Return (X, Y) of the center of cell containing provided text 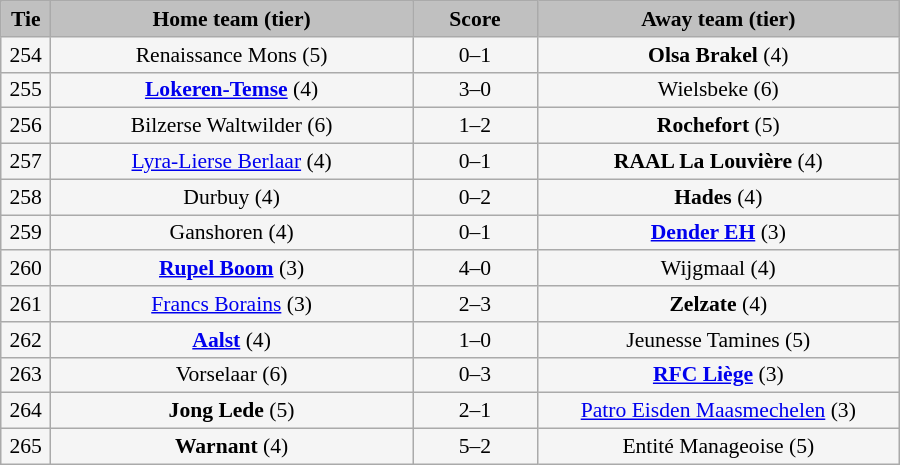
RAAL La Louvière (4) (718, 162)
263 (26, 375)
Away team (tier) (718, 19)
Ganshoren (4) (232, 233)
Hades (4) (718, 197)
Olsa Brakel (4) (718, 55)
264 (26, 411)
256 (26, 126)
Tie (26, 19)
Score (476, 19)
2–3 (476, 304)
1–2 (476, 126)
Rochefort (5) (718, 126)
Lyra-Lierse Berlaar (4) (232, 162)
262 (26, 340)
254 (26, 55)
0–2 (476, 197)
Rupel Boom (3) (232, 269)
Jong Lede (5) (232, 411)
255 (26, 90)
Home team (tier) (232, 19)
Warnant (4) (232, 447)
5–2 (476, 447)
Wielsbeke (6) (718, 90)
RFC Liège (3) (718, 375)
Francs Borains (3) (232, 304)
Entité Manageoise (5) (718, 447)
261 (26, 304)
3–0 (476, 90)
0–3 (476, 375)
4–0 (476, 269)
259 (26, 233)
Aalst (4) (232, 340)
2–1 (476, 411)
Wijgmaal (4) (718, 269)
260 (26, 269)
Patro Eisden Maasmechelen (3) (718, 411)
258 (26, 197)
1–0 (476, 340)
Dender EH (3) (718, 233)
Lokeren-Temse (4) (232, 90)
Jeunesse Tamines (5) (718, 340)
Durbuy (4) (232, 197)
Zelzate (4) (718, 304)
257 (26, 162)
Bilzerse Waltwilder (6) (232, 126)
Renaissance Mons (5) (232, 55)
265 (26, 447)
Vorselaar (6) (232, 375)
